Provide the (x, y) coordinate of the cell's center where the given text is located.  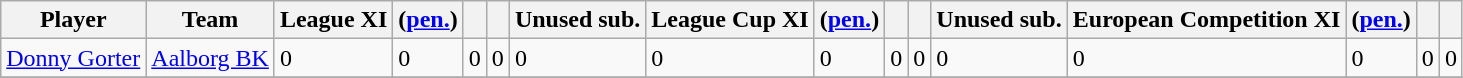
Team (210, 20)
European Competition XI (1206, 20)
Donny Gorter (74, 58)
League XI (333, 20)
League Cup XI (730, 20)
Aalborg BK (210, 58)
Player (74, 20)
